Return the [X, Y] coordinate for the center point of the cell that contains the specified text.  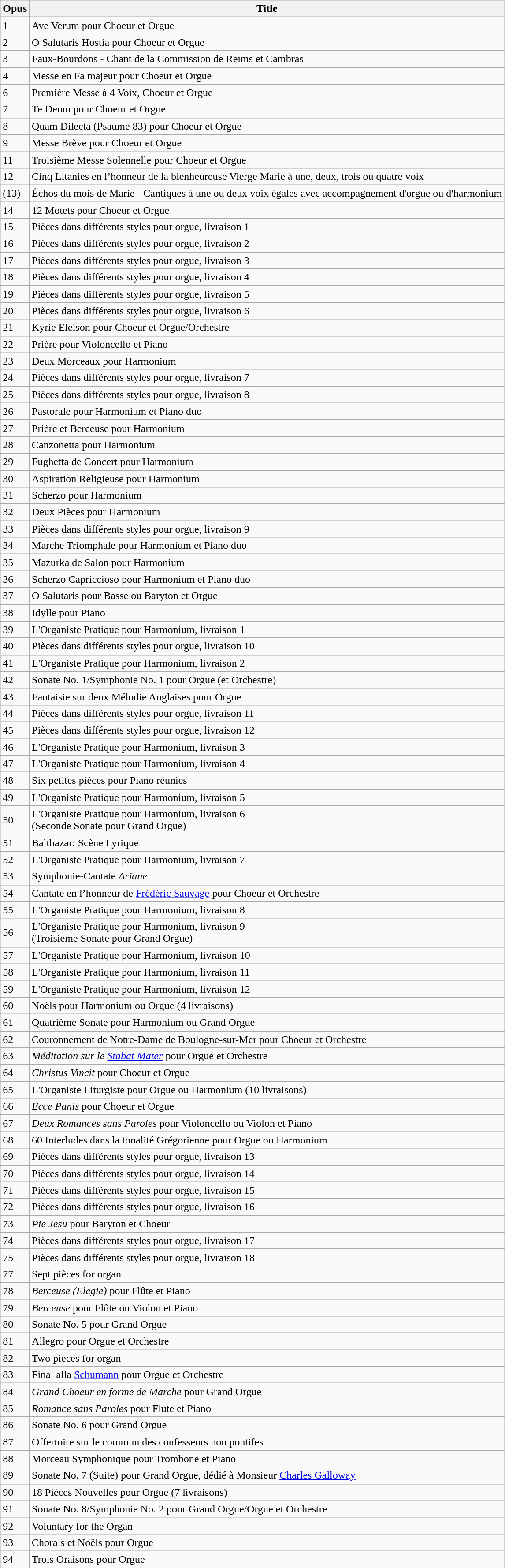
73 [15, 1224]
Pièces dans différents styles pour orgue, livraison 7 [267, 378]
Pièces dans différents styles pour orgue, livraison 6 [267, 311]
Fantaisie sur deux Mélodie Anglaises pour Orgue [267, 696]
83 [15, 1375]
(13) [15, 193]
L'Organiste Pratique pour Harmonium, livraison 4 [267, 764]
92 [15, 1526]
Pièces dans différents styles pour orgue, livraison 17 [267, 1240]
Couronnement de Notre-Dame de Boulogne-sur-Mer pour Choeur et Orchestre [267, 1039]
19 [15, 294]
Offertoire sur le commun des confesseurs non pontifes [267, 1442]
Opus [15, 9]
22 [15, 344]
Pièces dans différents styles pour orgue, livraison 8 [267, 395]
94 [15, 1559]
87 [15, 1442]
62 [15, 1039]
52 [15, 860]
Chorals et Noëls pour Orgue [267, 1542]
L'Organiste Pratique pour Harmonium, livraison 9(Troisième Sonate pour Grand Orgue) [267, 933]
Allegro pour Orgue et Orchestre [267, 1341]
9 [15, 143]
Symphonie-Cantate Ariane [267, 876]
L'Organiste Pratique pour Harmonium, livraison 5 [267, 797]
28 [15, 445]
18 [15, 277]
78 [15, 1291]
43 [15, 696]
Six petites pièces pour Piano réunies [267, 781]
Christus Vincit pour Choeur et Orgue [267, 1073]
Messe Brève pour Choeur et Orgue [267, 143]
Mazurka de Salon pour Harmonium [267, 562]
11 [15, 160]
Scherzo pour Harmonium [267, 495]
Pièces dans différents styles pour orgue, livraison 15 [267, 1190]
75 [15, 1257]
30 [15, 478]
O Salutaris Hostia pour Choeur et Orgue [267, 42]
Pièces dans différents styles pour orgue, livraison 2 [267, 244]
L'Organiste Pratique pour Harmonium, livraison 2 [267, 663]
61 [15, 1022]
64 [15, 1073]
67 [15, 1123]
71 [15, 1190]
Aspiration Religieuse pour Harmonium [267, 478]
14 [15, 210]
69 [15, 1157]
47 [15, 764]
Berceuse pour Flûte ou Violon et Piano [267, 1308]
65 [15, 1090]
Pièces dans différents styles pour orgue, livraison 3 [267, 261]
L'Organiste Pratique pour Harmonium, livraison 1 [267, 629]
L'Organiste Pratique pour Harmonium, livraison 6(Seconde Sonate pour Grand Orgue) [267, 820]
68 [15, 1140]
Troisième Messe Solennelle pour Choeur et Orgue [267, 160]
Quam Dilecta (Psaume 83) pour Choeur et Orgue [267, 126]
18 Pièces Nouvelles pour Orgue (7 livraisons) [267, 1492]
Fughetta de Concert pour Harmonium [267, 462]
33 [15, 529]
74 [15, 1240]
Balthazar: Scène Lyrique [267, 843]
34 [15, 546]
35 [15, 562]
Deux Romances sans Paroles pour Violoncello ou Violon et Piano [267, 1123]
51 [15, 843]
70 [15, 1173]
Pièces dans différents styles pour orgue, livraison 18 [267, 1257]
38 [15, 613]
39 [15, 629]
Idylle pour Piano [267, 613]
Title [267, 9]
25 [15, 395]
66 [15, 1106]
Pièces dans différents styles pour orgue, livraison 14 [267, 1173]
Pièces dans différents styles pour orgue, livraison 4 [267, 277]
Prière et Berceuse pour Harmonium [267, 428]
Cantate en l’honneur de Frédéric Sauvage pour Choeur et Orchestre [267, 893]
72 [15, 1207]
58 [15, 972]
Berceuse (Elegie) pour Flûte et Piano [267, 1291]
82 [15, 1358]
21 [15, 328]
20 [15, 311]
84 [15, 1392]
Pièces dans différents styles pour orgue, livraison 16 [267, 1207]
Sonate No. 8/Symphonie No. 2 pour Grand Orgue/Orgue et Orchestre [267, 1509]
Pièces dans différents styles pour orgue, livraison 13 [267, 1157]
Pastorale pour Harmonium et Piano duo [267, 411]
Morceau Symphonique pour Trombone et Piano [267, 1459]
Canzonetta pour Harmonium [267, 445]
57 [15, 955]
44 [15, 713]
56 [15, 933]
Romance sans Paroles pour Flute et Piano [267, 1408]
17 [15, 261]
31 [15, 495]
Sonate No. 6 pour Grand Orgue [267, 1425]
L'Organiste Pratique pour Harmonium, livraison 11 [267, 972]
Cinq Litanies en l’honneur de la bienheureuse Vierge Marie à une, deux, trois ou quatre voix [267, 176]
Sonate No. 1/Symphonie No. 1 pour Orgue (et Orchestre) [267, 680]
Pièces dans différents styles pour orgue, livraison 1 [267, 227]
6 [15, 93]
Deux Pièces pour Harmonium [267, 512]
1 [15, 26]
41 [15, 663]
27 [15, 428]
Ave Verum pour Choeur et Orgue [267, 26]
Voluntary for the Organ [267, 1526]
2 [15, 42]
Première Messe à 4 Voix, Choeur et Orgue [267, 93]
L'Organiste Pratique pour Harmonium, livraison 3 [267, 747]
Messe en Fa majeur pour Choeur et Orgue [267, 76]
Pièces dans différents styles pour orgue, livraison 5 [267, 294]
Trois Oraisons pour Orgue [267, 1559]
26 [15, 411]
L'Organiste Pratique pour Harmonium, livraison 12 [267, 989]
45 [15, 730]
16 [15, 244]
Two pieces for organ [267, 1358]
81 [15, 1341]
12 Motets pour Choeur et Orgue [267, 210]
90 [15, 1492]
89 [15, 1475]
32 [15, 512]
23 [15, 361]
60 [15, 1006]
55 [15, 910]
15 [15, 227]
Scherzo Capriccioso pour Harmonium et Piano duo [267, 579]
29 [15, 462]
53 [15, 876]
85 [15, 1408]
Sonate No. 7 (Suite) pour Grand Orgue, dédié à Monsieur Charles Galloway [267, 1475]
3 [15, 59]
Pièces dans différents styles pour orgue, livraison 10 [267, 646]
7 [15, 109]
O Salutaris pour Basse ou Baryton et Orgue [267, 596]
Pièces dans différents styles pour orgue, livraison 11 [267, 713]
54 [15, 893]
63 [15, 1056]
59 [15, 989]
24 [15, 378]
Méditation sur le Stabat Mater pour Orgue et Orchestre [267, 1056]
Grand Choeur en forme de Marche pour Grand Orgue [267, 1392]
86 [15, 1425]
Pie Jesu pour Baryton et Choeur [267, 1224]
80 [15, 1325]
Noëls pour Harmonium ou Orgue (4 livraisons) [267, 1006]
Échos du mois de Marie - Cantiques à une ou deux voix égales avec accompagnement d'orgue ou d'harmonium [267, 193]
46 [15, 747]
42 [15, 680]
Ecce Panis pour Choeur et Orgue [267, 1106]
77 [15, 1274]
36 [15, 579]
Sept pièces for organ [267, 1274]
4 [15, 76]
Sonate No. 5 pour Grand Orgue [267, 1325]
Prière pour Violoncello et Piano [267, 344]
Kyrie Eleison pour Choeur et Orgue/Orchestre [267, 328]
60 Interludes dans la tonalité Grégorienne pour Orgue ou Harmonium [267, 1140]
Pièces dans différents styles pour orgue, livraison 12 [267, 730]
Pièces dans différents styles pour orgue, livraison 9 [267, 529]
Deux Morceaux pour Harmonium [267, 361]
8 [15, 126]
L'Organiste Pratique pour Harmonium, livraison 10 [267, 955]
48 [15, 781]
Final alla Schumann pour Orgue et Orchestre [267, 1375]
12 [15, 176]
Quatrième Sonate pour Harmonium ou Grand Orgue [267, 1022]
40 [15, 646]
79 [15, 1308]
88 [15, 1459]
Faux-Bourdons - Chant de la Commission de Reims et Cambras [267, 59]
91 [15, 1509]
L'Organiste Pratique pour Harmonium, livraison 7 [267, 860]
50 [15, 820]
Marche Triomphale pour Harmonium et Piano duo [267, 546]
49 [15, 797]
L'Organiste Pratique pour Harmonium, livraison 8 [267, 910]
Te Deum pour Choeur et Orgue [267, 109]
93 [15, 1542]
37 [15, 596]
L'Organiste Liturgiste pour Orgue ou Harmonium (10 livraisons) [267, 1090]
